From the cell containing the given text, extract its center point as (X, Y) coordinate. 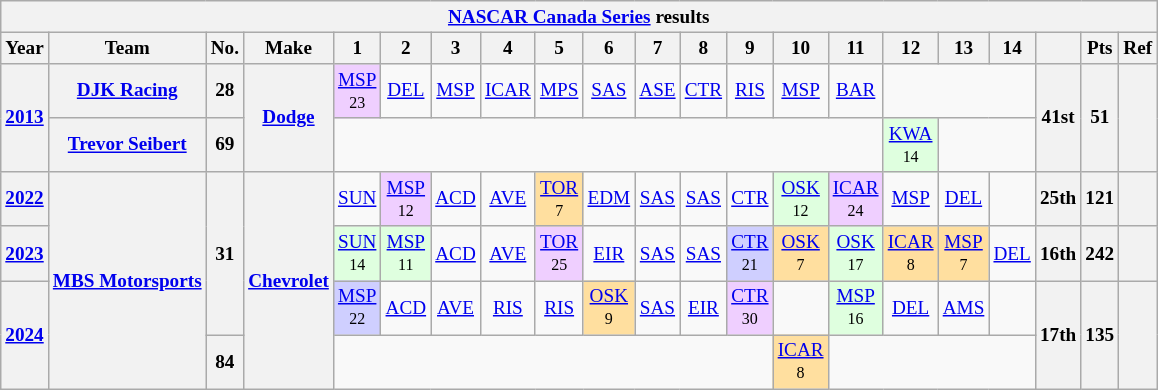
Pts (1100, 48)
242 (1100, 253)
Trevor Seibert (127, 145)
28 (224, 91)
NASCAR Canada Series results (579, 17)
Make (289, 48)
135 (1100, 334)
OSK12 (800, 199)
Year (25, 48)
OSK9 (609, 307)
25th (1058, 199)
14 (1012, 48)
10 (800, 48)
5 (559, 48)
9 (750, 48)
OSK17 (856, 253)
SUN (357, 199)
Ref (1138, 48)
CTR21 (750, 253)
2013 (25, 118)
CTR30 (750, 307)
DJK Racing (127, 91)
Chevrolet (289, 280)
MSP11 (406, 253)
MPS (559, 91)
ICAR (508, 91)
84 (224, 362)
BAR (856, 91)
MSP23 (357, 91)
2023 (25, 253)
2022 (25, 199)
TOR25 (559, 253)
MSP22 (357, 307)
8 (703, 48)
Dodge (289, 118)
12 (910, 48)
MSP7 (964, 253)
11 (856, 48)
OSK7 (800, 253)
121 (1100, 199)
EDM (609, 199)
4 (508, 48)
1 (357, 48)
41st (1058, 118)
AMS (964, 307)
2024 (25, 334)
3 (456, 48)
MBS Motorsports (127, 280)
Team (127, 48)
51 (1100, 118)
69 (224, 145)
MSP12 (406, 199)
31 (224, 253)
No. (224, 48)
ICAR24 (856, 199)
16th (1058, 253)
ASE (658, 91)
MSP16 (856, 307)
17th (1058, 334)
13 (964, 48)
2 (406, 48)
6 (609, 48)
KWA14 (910, 145)
SUN14 (357, 253)
7 (658, 48)
TOR7 (559, 199)
